For the text-containing cell, return its midpoint in [X, Y] coordinate format. 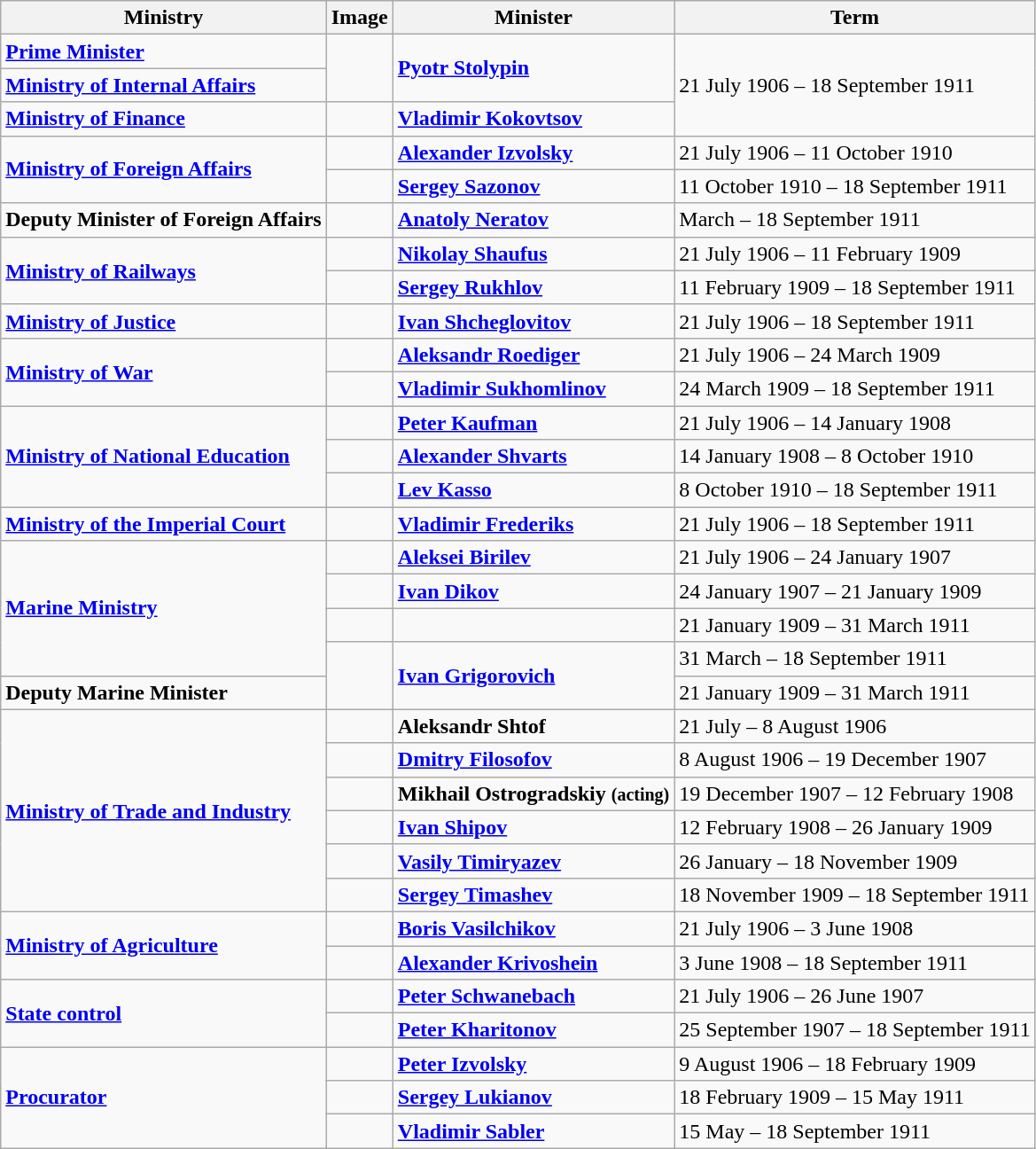
11 February 1909 – 18 September 1911 [854, 287]
Boris Vasilchikov [534, 928]
26 January – 18 November 1909 [854, 861]
21 July 1906 – 3 June 1908 [854, 928]
12 February 1908 – 26 January 1909 [854, 827]
21 July 1906 – 11 February 1909 [854, 254]
Prime Minister [163, 51]
Mikhail Ostrogradskiy (acting) [534, 793]
Ministry of War [163, 371]
Vladimir Sukhomlinov [534, 388]
19 December 1907 – 12 February 1908 [854, 793]
Alexander Krivoshein [534, 962]
State control [163, 1013]
Ivan Dikov [534, 591]
Ministry of National Education [163, 457]
Minister [534, 18]
Sergey Rukhlov [534, 287]
Peter Kharitonov [534, 1030]
Deputy Marine Minister [163, 692]
Dmitry Filosofov [534, 760]
25 September 1907 – 18 September 1911 [854, 1030]
Ministry of Railways [163, 270]
Term [854, 18]
Ivan Grigorovich [534, 676]
Aleksandr Shtof [534, 726]
Ministry of Finance [163, 119]
14 January 1908 – 8 October 1910 [854, 457]
21 July 1906 – 24 January 1907 [854, 558]
Ministry of the Imperial Court [163, 524]
Ivan Shcheglovitov [534, 321]
3 June 1908 – 18 September 1911 [854, 962]
Alexander Shvarts [534, 457]
31 March – 18 September 1911 [854, 659]
Peter Izvolsky [534, 1064]
Aleksandr Roediger [534, 355]
24 March 1909 – 18 September 1911 [854, 388]
Vladimir Frederiks [534, 524]
21 July 1906 – 11 October 1910 [854, 152]
Anatoly Neratov [534, 220]
Peter Schwanebach [534, 997]
Ministry of Agriculture [163, 945]
Vladimir Kokovtsov [534, 119]
Ministry of Internal Affairs [163, 85]
Marine Ministry [163, 608]
21 July 1906 – 24 March 1909 [854, 355]
8 October 1910 – 18 September 1911 [854, 490]
Sergey Timashev [534, 895]
8 August 1906 – 19 December 1907 [854, 760]
24 January 1907 – 21 January 1909 [854, 591]
Ministry of Trade and Industry [163, 810]
18 February 1909 – 15 May 1911 [854, 1098]
21 July 1906 – 14 January 1908 [854, 423]
Procurator [163, 1098]
Vasily Timiryazev [534, 861]
Aleksei Birilev [534, 558]
Sergey Lukianov [534, 1098]
Vladimir Sabler [534, 1131]
Pyotr Stolypin [534, 68]
Lev Kasso [534, 490]
21 July – 8 August 1906 [854, 726]
Deputy Minister of Foreign Affairs [163, 220]
Sergey Sazonov [534, 186]
Image [360, 18]
Ministry [163, 18]
Ministry of Foreign Affairs [163, 169]
Peter Kaufman [534, 423]
March – 18 September 1911 [854, 220]
21 July 1906 – 26 June 1907 [854, 997]
Nikolay Shaufus [534, 254]
Alexander Izvolsky [534, 152]
18 November 1909 – 18 September 1911 [854, 895]
15 May – 18 September 1911 [854, 1131]
11 October 1910 – 18 September 1911 [854, 186]
Ministry of Justice [163, 321]
Ivan Shipov [534, 827]
9 August 1906 – 18 February 1909 [854, 1064]
